Determine the (x, y) coordinate at the center of the cell enclosing the given text.  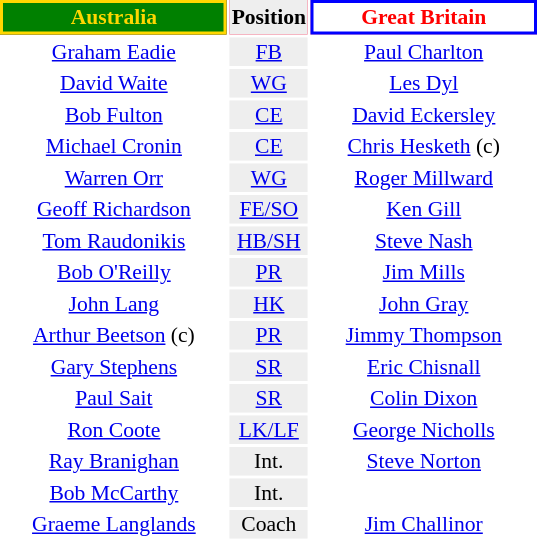
Australia (114, 17)
Jimmy Thompson (423, 335)
Paul Sait (114, 398)
Eric Chisnall (423, 366)
Ray Branighan (114, 461)
David Eckersley (423, 114)
Ron Coote (114, 430)
Ken Gill (423, 209)
FB (268, 52)
Steve Nash (423, 240)
Great Britain (423, 17)
FE/SO (268, 209)
Bob McCarthy (114, 492)
HB/SH (268, 240)
Bob O'Reilly (114, 272)
Bob Fulton (114, 114)
John Lang (114, 304)
George Nicholls (423, 430)
Warren Orr (114, 178)
Michael Cronin (114, 146)
Chris Hesketh (c) (423, 146)
Jim Challinor (423, 524)
Paul Charlton (423, 52)
Geoff Richardson (114, 209)
Graham Eadie (114, 52)
Graeme Langlands (114, 524)
Roger Millward (423, 178)
Les Dyl (423, 83)
David Waite (114, 83)
Tom Raudonikis (114, 240)
Colin Dixon (423, 398)
Jim Mills (423, 272)
Gary Stephens (114, 366)
LK/LF (268, 430)
Arthur Beetson (c) (114, 335)
Coach (268, 524)
Position (268, 17)
HK (268, 304)
John Gray (423, 304)
Steve Norton (423, 461)
